Return [x, y] of the center of cell containing provided text 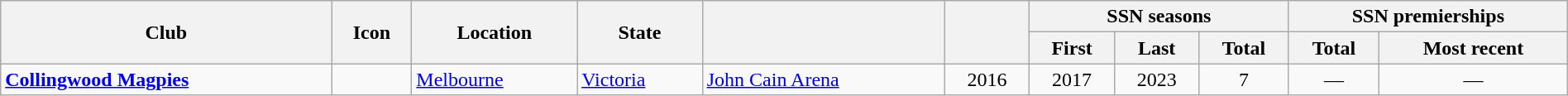
Melbourne [495, 79]
John Cain Arena [824, 79]
Icon [372, 32]
Club [166, 32]
Location [495, 32]
2016 [987, 79]
Victoria [640, 79]
SSN seasons [1159, 17]
7 [1244, 79]
Last [1156, 48]
Collingwood Magpies [166, 79]
First [1072, 48]
2017 [1072, 79]
SSN premierships [1427, 17]
2023 [1156, 79]
State [640, 32]
Most recent [1474, 48]
